Return the (X, Y) coordinate for the center point of the cell that contains the specified text.  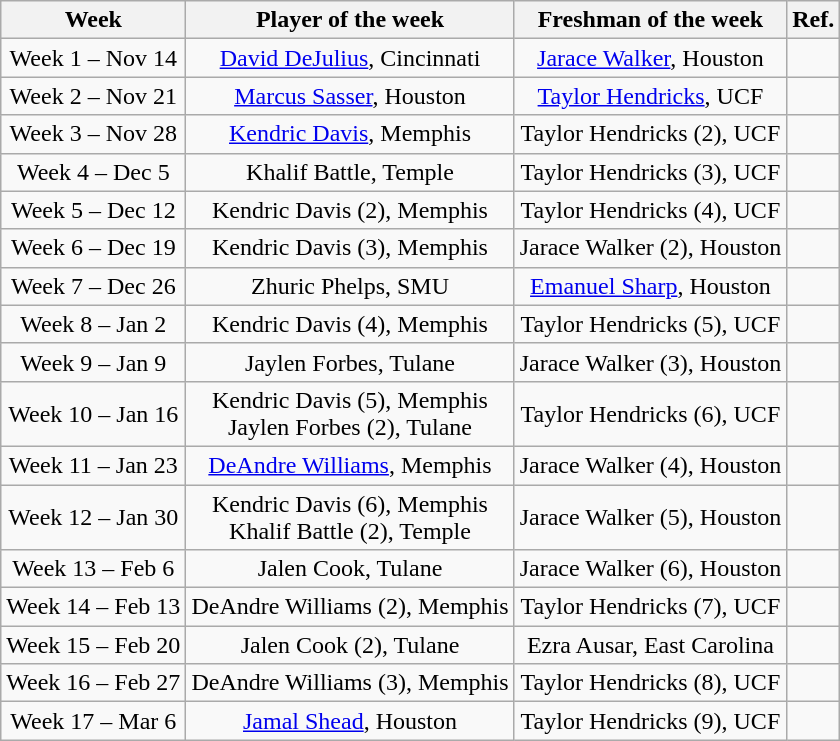
Week 13 – Feb 6 (94, 569)
Jaylen Forbes, Tulane (350, 362)
David DeJulius, Cincinnati (350, 58)
Taylor Hendricks (3), UCF (650, 172)
Marcus Sasser, Houston (350, 96)
Jamal Shead, Houston (350, 721)
Week 17 – Mar 6 (94, 721)
Week 14 – Feb 13 (94, 607)
Jarace Walker (6), Houston (650, 569)
Ref. (814, 20)
DeAndre Williams (3), Memphis (350, 683)
Jarace Walker (5), Houston (650, 516)
Week 3 – Nov 28 (94, 134)
Jarace Walker (3), Houston (650, 362)
Week 12 – Jan 30 (94, 516)
Week 6 – Dec 19 (94, 248)
Taylor Hendricks (5), UCF (650, 324)
Week 5 – Dec 12 (94, 210)
Jalen Cook (2), Tulane (350, 645)
Week 11 – Jan 23 (94, 465)
Taylor Hendricks (4), UCF (650, 210)
Taylor Hendricks, UCF (650, 96)
Jalen Cook, Tulane (350, 569)
DeAndre Williams, Memphis (350, 465)
Ezra Ausar, East Carolina (650, 645)
Week 8 – Jan 2 (94, 324)
Week 9 – Jan 9 (94, 362)
Week 1 – Nov 14 (94, 58)
Jarace Walker (2), Houston (650, 248)
Khalif Battle, Temple (350, 172)
Kendric Davis (2), Memphis (350, 210)
Taylor Hendricks (7), UCF (650, 607)
Kendric Davis (5), Memphis Jaylen Forbes (2), Tulane (350, 414)
Jarace Walker (4), Houston (650, 465)
Week 7 – Dec 26 (94, 286)
Kendric Davis (3), Memphis (350, 248)
Week 15 – Feb 20 (94, 645)
Kendric Davis, Memphis (350, 134)
Taylor Hendricks (9), UCF (650, 721)
Week 2 – Nov 21 (94, 96)
Emanuel Sharp, Houston (650, 286)
Jarace Walker, Houston (650, 58)
DeAndre Williams (2), Memphis (350, 607)
Taylor Hendricks (2), UCF (650, 134)
Player of the week (350, 20)
Taylor Hendricks (6), UCF (650, 414)
Kendric Davis (6), Memphis Khalif Battle (2), Temple (350, 516)
Week 4 – Dec 5 (94, 172)
Week (94, 20)
Week 10 – Jan 16 (94, 414)
Taylor Hendricks (8), UCF (650, 683)
Freshman of the week (650, 20)
Week 16 – Feb 27 (94, 683)
Kendric Davis (4), Memphis (350, 324)
Zhuric Phelps, SMU (350, 286)
